Scan for the cell matching the given text and deliver its [X, Y] coordinate at center. 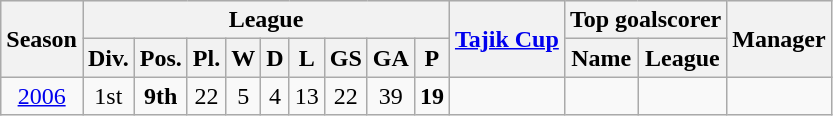
W [244, 58]
P [432, 58]
D [275, 58]
1st [108, 96]
Top goalscorer [645, 20]
Pos. [160, 58]
Div. [108, 58]
Pl. [206, 58]
Season [42, 39]
GA [390, 58]
Manager [779, 39]
39 [390, 96]
2006 [42, 96]
4 [275, 96]
13 [306, 96]
Tajik Cup [506, 39]
Name [601, 58]
5 [244, 96]
GS [346, 58]
9th [160, 96]
19 [432, 96]
L [306, 58]
